Determine the [X, Y] coordinate at the center of the cell enclosing the given text.  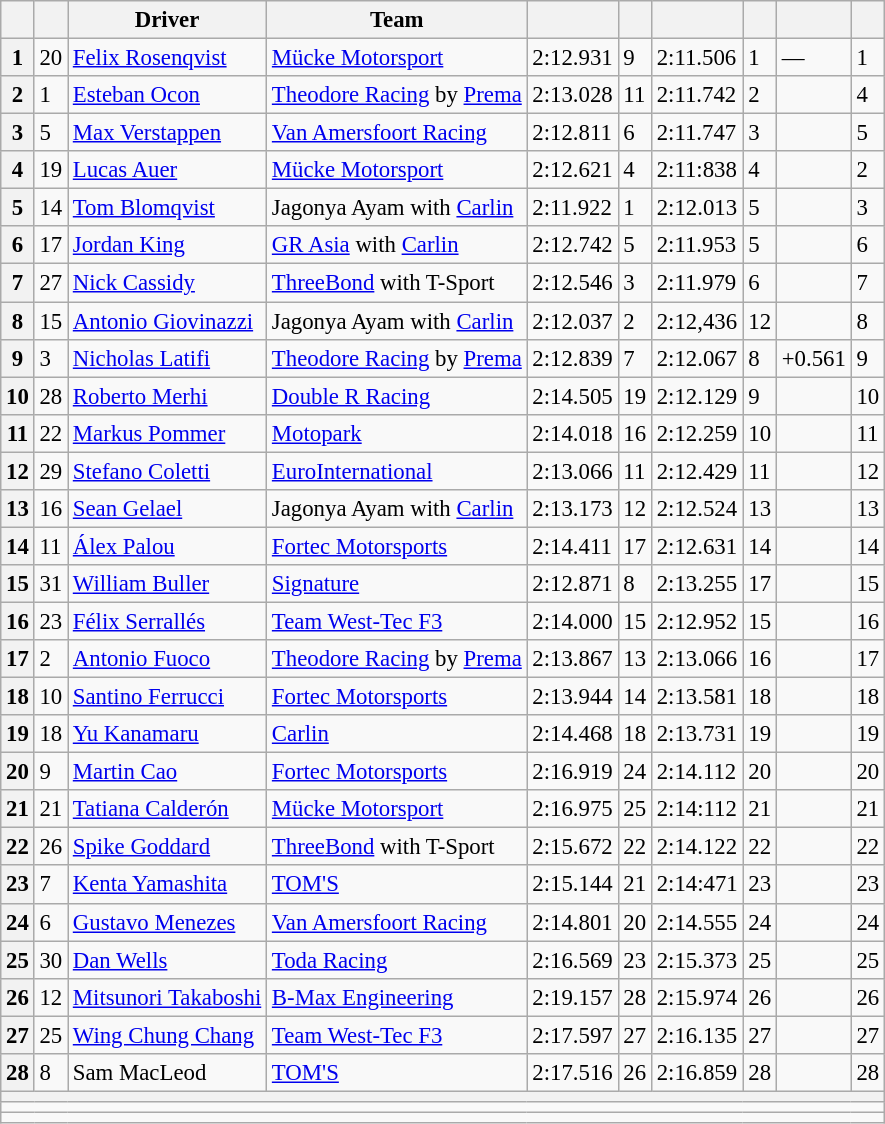
Toda Racing [398, 960]
2:13.581 [697, 697]
2:16.859 [697, 1073]
Sam MacLeod [168, 1073]
2:16.135 [697, 1035]
2:15.974 [697, 997]
2:12.631 [697, 546]
2:11.506 [697, 58]
2:12.742 [572, 245]
2:16.569 [572, 960]
2:11.742 [697, 95]
Antonio Fuoco [168, 659]
2:12.259 [697, 433]
Santino Ferrucci [168, 697]
Max Verstappen [168, 133]
Carlin [398, 734]
2:14.000 [572, 621]
Jordan King [168, 245]
Álex Palou [168, 546]
2:13.731 [697, 734]
Tom Blomqvist [168, 208]
Félix Serrallés [168, 621]
2:13.173 [572, 509]
2:15.672 [572, 847]
2:16.919 [572, 772]
Signature [398, 584]
Nicholas Latifi [168, 358]
2:13.944 [572, 697]
29 [50, 471]
2:14.112 [697, 772]
2:12.621 [572, 170]
+0.561 [814, 358]
Yu Kanamaru [168, 734]
2:14.468 [572, 734]
Dan Wells [168, 960]
31 [50, 584]
2:12.546 [572, 283]
2:12.811 [572, 133]
Markus Pommer [168, 433]
2:14.801 [572, 922]
Wing Chung Chang [168, 1035]
2:17.516 [572, 1073]
William Buller [168, 584]
Roberto Merhi [168, 396]
Kenta Yamashita [168, 885]
2:13.255 [697, 584]
2:12.129 [697, 396]
2:17.597 [572, 1035]
Team [398, 20]
B-Max Engineering [398, 997]
2:12.839 [572, 358]
2:11.979 [697, 283]
Stefano Coletti [168, 471]
2:11.747 [697, 133]
Gustavo Menezes [168, 922]
2:15.144 [572, 885]
2:12.952 [697, 621]
2:14.505 [572, 396]
Motopark [398, 433]
2:11.953 [697, 245]
2:12,436 [697, 321]
2:14.555 [697, 922]
Double R Racing [398, 396]
Felix Rosenqvist [168, 58]
Mitsunori Takaboshi [168, 997]
2:14.122 [697, 847]
2:16.975 [572, 809]
2:13.028 [572, 95]
— [814, 58]
Lucas Auer [168, 170]
2:14:471 [697, 885]
Martin Cao [168, 772]
2:19.157 [572, 997]
Spike Goddard [168, 847]
2:14:112 [697, 809]
2:15.373 [697, 960]
Sean Gelael [168, 509]
2:12.037 [572, 321]
GR Asia with Carlin [398, 245]
2:11.922 [572, 208]
2:11:838 [697, 170]
Tatiana Calderón [168, 809]
30 [50, 960]
2:12.871 [572, 584]
2:12.931 [572, 58]
Antonio Giovinazzi [168, 321]
Driver [168, 20]
2:13.867 [572, 659]
2:12.524 [697, 509]
2:14.411 [572, 546]
2:12.429 [697, 471]
Nick Cassidy [168, 283]
2:12.067 [697, 358]
EuroInternational [398, 471]
2:14.018 [572, 433]
Esteban Ocon [168, 95]
2:12.013 [697, 208]
